Detect which cell encompasses the target text, then output its (x, y) center coordinate. 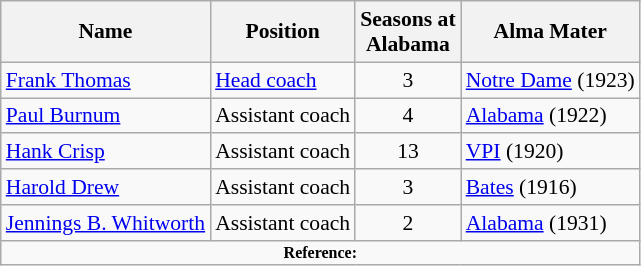
Notre Dame (1923) (550, 80)
Frank Thomas (106, 80)
Name (106, 32)
13 (408, 152)
Bates (1916) (550, 187)
4 (408, 116)
Position (282, 32)
Head coach (282, 80)
Seasons atAlabama (408, 32)
Harold Drew (106, 187)
Jennings B. Whitworth (106, 223)
Paul Burnum (106, 116)
2 (408, 223)
Alabama (1931) (550, 223)
Hank Crisp (106, 152)
Alabama (1922) (550, 116)
Alma Mater (550, 32)
VPI (1920) (550, 152)
Reference: (320, 252)
